Scan for the cell matching the given text and deliver its [x, y] coordinate at center. 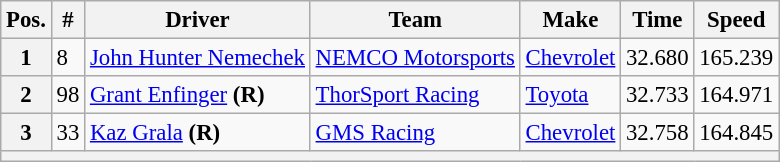
32.680 [658, 58]
8 [68, 58]
98 [68, 95]
Kaz Grala (R) [198, 133]
2 [26, 95]
Team [415, 20]
Time [658, 20]
NEMCO Motorsports [415, 58]
32.733 [658, 95]
32.758 [658, 133]
3 [26, 133]
164.845 [736, 133]
Driver [198, 20]
Grant Enfinger (R) [198, 95]
Pos. [26, 20]
165.239 [736, 58]
164.971 [736, 95]
1 [26, 58]
ThorSport Racing [415, 95]
33 [68, 133]
Speed [736, 20]
# [68, 20]
Make [570, 20]
GMS Racing [415, 133]
John Hunter Nemechek [198, 58]
Toyota [570, 95]
